Determine the (X, Y) coordinate at the center of the cell enclosing the given text.  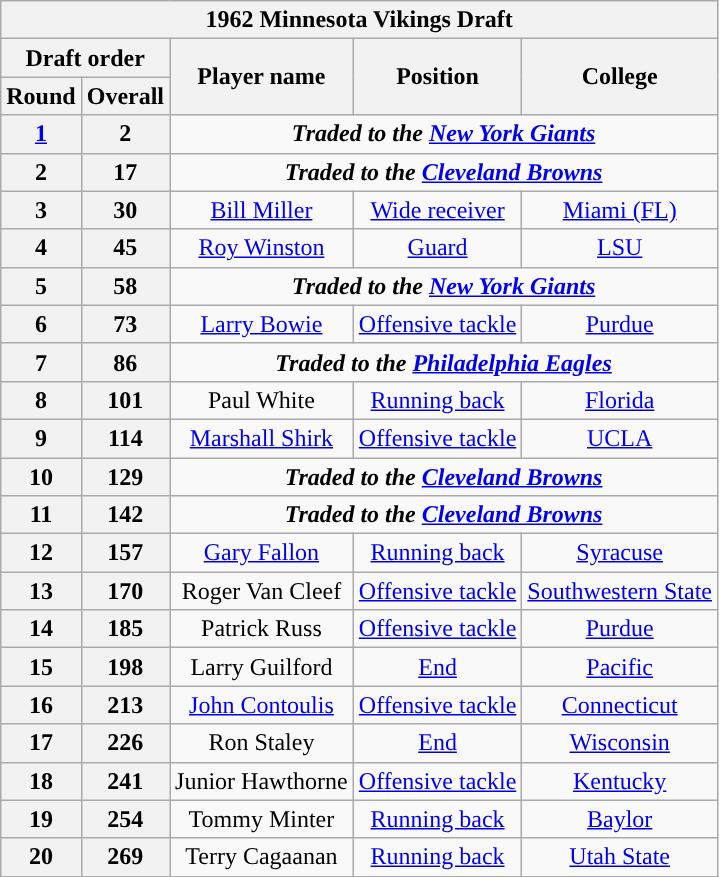
UCLA (620, 438)
Southwestern State (620, 591)
10 (41, 477)
Terry Cagaanan (262, 857)
Wide receiver (438, 210)
19 (41, 819)
3 (41, 210)
Round (41, 96)
157 (125, 553)
241 (125, 781)
9 (41, 438)
30 (125, 210)
6 (41, 324)
101 (125, 400)
Player name (262, 77)
Florida (620, 400)
Roger Van Cleef (262, 591)
18 (41, 781)
Syracuse (620, 553)
254 (125, 819)
Larry Bowie (262, 324)
1 (41, 134)
Traded to the Philadelphia Eagles (444, 362)
58 (125, 286)
5 (41, 286)
Wisconsin (620, 743)
Overall (125, 96)
Draft order (86, 58)
Miami (FL) (620, 210)
226 (125, 743)
45 (125, 248)
Bill Miller (262, 210)
Tommy Minter (262, 819)
170 (125, 591)
Guard (438, 248)
Connecticut (620, 705)
269 (125, 857)
114 (125, 438)
213 (125, 705)
LSU (620, 248)
13 (41, 591)
College (620, 77)
Junior Hawthorne (262, 781)
185 (125, 629)
Ron Staley (262, 743)
8 (41, 400)
4 (41, 248)
12 (41, 553)
16 (41, 705)
Gary Fallon (262, 553)
73 (125, 324)
129 (125, 477)
Pacific (620, 667)
Patrick Russ (262, 629)
Utah State (620, 857)
John Contoulis (262, 705)
Roy Winston (262, 248)
198 (125, 667)
Marshall Shirk (262, 438)
Position (438, 77)
142 (125, 515)
11 (41, 515)
86 (125, 362)
1962 Minnesota Vikings Draft (360, 20)
Larry Guilford (262, 667)
14 (41, 629)
Paul White (262, 400)
20 (41, 857)
7 (41, 362)
15 (41, 667)
Kentucky (620, 781)
Baylor (620, 819)
